Output the (x, y) coordinate of the center of the cell containing the given text.  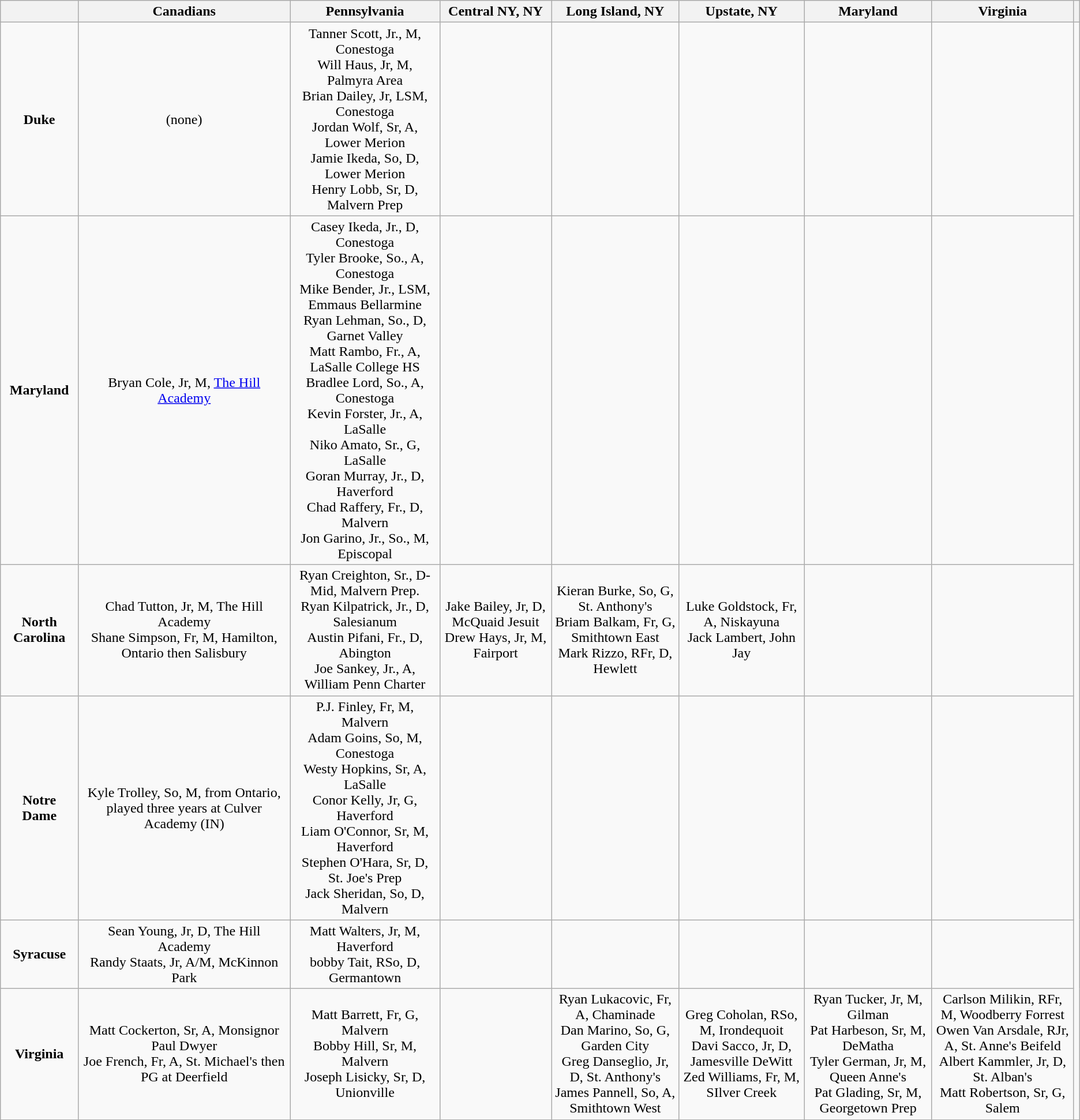
Matt Walters, Jr, M, Haverfordbobby Tait, RSo, D, Germantown (365, 954)
Ryan Lukacovic, Fr, A, ChaminadeDan Marino, So, G, Garden CityGreg Danseglio, Jr, D, St. Anthony'sJames Pannell, So, A, Smithtown West (615, 1054)
Ryan Tucker, Jr, M, GilmanPat Harbeson, Sr, M, DeMathaTyler German, Jr, M, Queen Anne'sPat Glading, Sr, M, Georgetown Prep (868, 1054)
Pennsylvania (365, 12)
North Carolina (39, 630)
Chad Tutton, Jr, M, The Hill AcademyShane Simpson, Fr, M, Hamilton, Ontario then Salisbury (183, 630)
Canadians (183, 12)
Jake Bailey, Jr, D, McQuaid JesuitDrew Hays, Jr, M, Fairport (496, 630)
Notre Dame (39, 807)
Ryan Creighton, Sr., D-Mid, Malvern Prep.Ryan Kilpatrick, Jr., D, SalesianumAustin Pifani, Fr., D, AbingtonJoe Sankey, Jr., A, William Penn Charter (365, 630)
Luke Goldstock, Fr, A, NiskayunaJack Lambert, John Jay (742, 630)
Greg Coholan, RSo, M, IrondequoitDavi Sacco, Jr, D, Jamesville DeWittZed Williams, Fr, M, SIlver Creek (742, 1054)
Kyle Trolley, So, M, from Ontario, played three years at Culver Academy (IN) (183, 807)
Sean Young, Jr, D, The Hill AcademyRandy Staats, Jr, A/M, McKinnon Park (183, 954)
Bryan Cole, Jr, M, The Hill Academy (183, 390)
(none) (183, 119)
Duke (39, 119)
Upstate, NY (742, 12)
Long Island, NY (615, 12)
Central NY, NY (496, 12)
Carlson Milikin, RFr, M, Woodberry ForrestOwen Van Arsdale, RJr, A, St. Anne's BeifeldAlbert Kammler, Jr, D, St. Alban'sMatt Robertson, Sr, G, Salem (1003, 1054)
Matt Barrett, Fr, G, MalvernBobby Hill, Sr, M, MalvernJoseph Lisicky, Sr, D, Unionville (365, 1054)
Matt Cockerton, Sr, A, Monsignor Paul DwyerJoe French, Fr, A, St. Michael's then PG at Deerfield (183, 1054)
Syracuse (39, 954)
Kieran Burke, So, G, St. Anthony'sBriam Balkam, Fr, G, Smithtown EastMark Rizzo, RFr, D, Hewlett (615, 630)
